From the cell containing the given text, extract its center point as [x, y] coordinate. 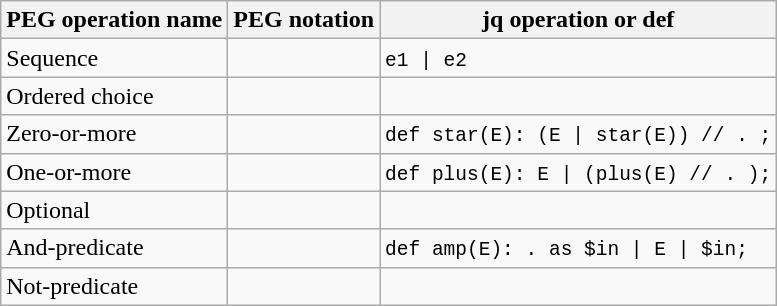
One-or-more [114, 172]
def amp(E): . as $in | E | $in; [578, 248]
Ordered choice [114, 96]
Optional [114, 210]
PEG operation name [114, 20]
Sequence [114, 58]
e1 | e2 [578, 58]
jq operation or def [578, 20]
And-predicate [114, 248]
Not-predicate [114, 286]
PEG notation [304, 20]
def star(E): (E | star(E)) // . ; [578, 134]
Zero-or-more [114, 134]
def plus(E): E | (plus(E) // . ); [578, 172]
